For the text-containing cell, return its midpoint in (X, Y) coordinate format. 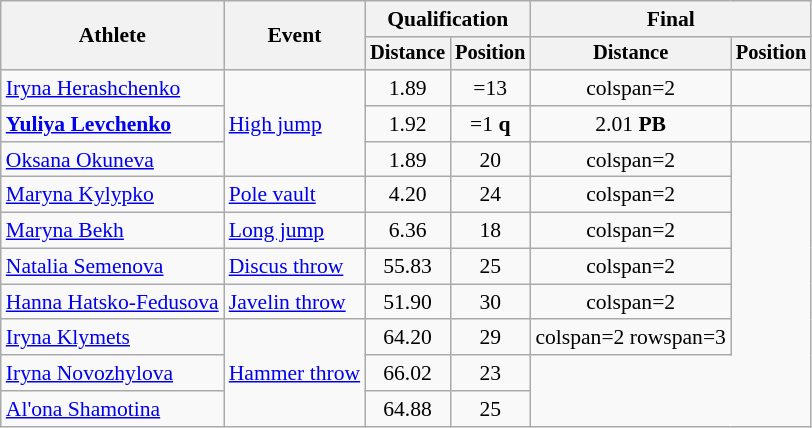
6.36 (408, 231)
Hanna Hatsko-Fedusova (112, 302)
Iryna Novozhylova (112, 373)
Athlete (112, 36)
Iryna Herashchenko (112, 88)
Maryna Kylypko (112, 195)
Yuliya Levchenko (112, 124)
66.02 (408, 373)
20 (490, 160)
Javelin throw (294, 302)
Oksana Okuneva (112, 160)
Event (294, 36)
29 (490, 338)
64.20 (408, 338)
4.20 (408, 195)
Pole vault (294, 195)
=13 (490, 88)
colspan=2 rowspan=3 (630, 338)
1.92 (408, 124)
Final (670, 19)
Natalia Semenova (112, 267)
24 (490, 195)
64.88 (408, 409)
23 (490, 373)
30 (490, 302)
Qualification (448, 19)
=1 q (490, 124)
Hammer throw (294, 374)
51.90 (408, 302)
55.83 (408, 267)
Long jump (294, 231)
Maryna Bekh (112, 231)
Iryna Klymets (112, 338)
Discus throw (294, 267)
High jump (294, 124)
2.01 PB (630, 124)
18 (490, 231)
Al'ona Shamotina (112, 409)
